Search for the cell housing the specified text and yield its (x, y) center coordinate. 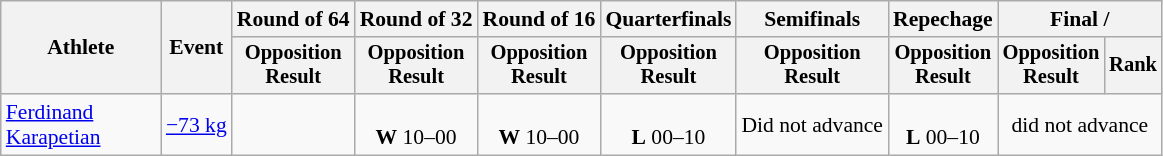
Did not advance (812, 124)
did not advance (1080, 124)
Round of 64 (294, 19)
Round of 32 (416, 19)
Round of 16 (540, 19)
Final / (1080, 19)
Semifinals (812, 19)
Event (196, 48)
Rank (1133, 66)
Athlete (81, 48)
−73 kg (196, 124)
Quarterfinals (668, 19)
Ferdinand Karapetian (81, 124)
Repechage (943, 19)
